Return the (x, y) coordinate for the center point of the cell that contains the specified text.  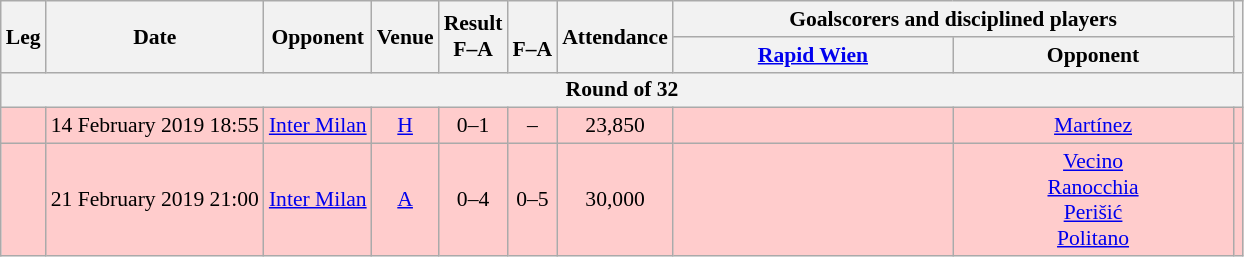
30,000 (615, 200)
Vecino Ranocchia Perišić Politano (1093, 200)
Goalscorers and disciplined players (953, 19)
– (532, 126)
F–A (532, 36)
0–1 (474, 126)
0–4 (474, 200)
A (406, 200)
H (406, 126)
Round of 32 (622, 90)
21 February 2019 21:00 (155, 200)
Attendance (615, 36)
0–5 (532, 200)
14 February 2019 18:55 (155, 126)
23,850 (615, 126)
Date (155, 36)
Leg (24, 36)
Venue (406, 36)
Rapid Wien (813, 55)
Martínez (1093, 126)
ResultF–A (474, 36)
